From the cell containing the given text, extract its center point as (X, Y) coordinate. 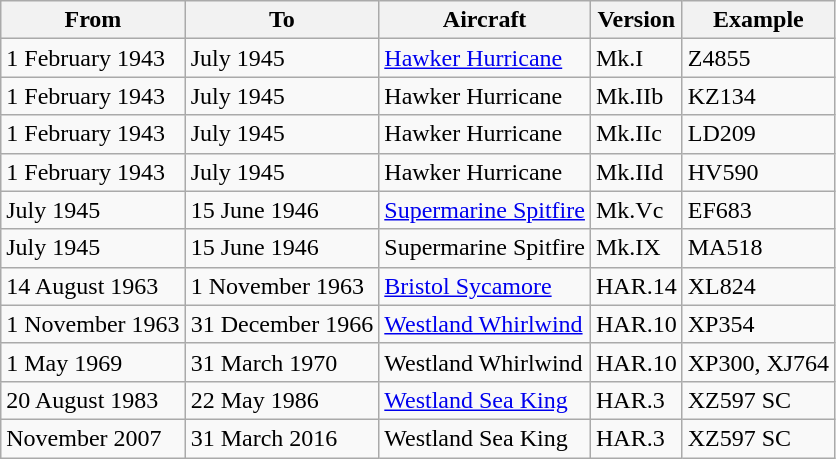
November 2007 (93, 438)
31 March 1970 (282, 362)
EF683 (758, 210)
Mk.I (636, 58)
HV590 (758, 172)
Mk.IIb (636, 96)
14 August 1963 (93, 286)
Mk.IId (636, 172)
1 May 1969 (93, 362)
Aircraft (485, 20)
20 August 1983 (93, 400)
Z4855 (758, 58)
Mk.Vc (636, 210)
Example (758, 20)
To (282, 20)
From (93, 20)
Mk.IIc (636, 134)
MA518 (758, 248)
XP300, XJ764 (758, 362)
HAR.14 (636, 286)
XL824 (758, 286)
Version (636, 20)
31 December 1966 (282, 324)
22 May 1986 (282, 400)
XP354 (758, 324)
KZ134 (758, 96)
Bristol Sycamore (485, 286)
Mk.IX (636, 248)
31 March 2016 (282, 438)
LD209 (758, 134)
